Determine the [x, y] coordinate at the center of the cell enclosing the given text.  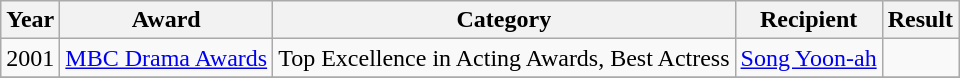
Category [504, 20]
2001 [30, 58]
Award [166, 20]
Top Excellence in Acting Awards, Best Actress [504, 58]
Result [920, 20]
Song Yoon-ah [808, 58]
MBC Drama Awards [166, 58]
Recipient [808, 20]
Year [30, 20]
